Pinpoint the cell where the given text exists, returning its [x, y] midpoint coordinate. 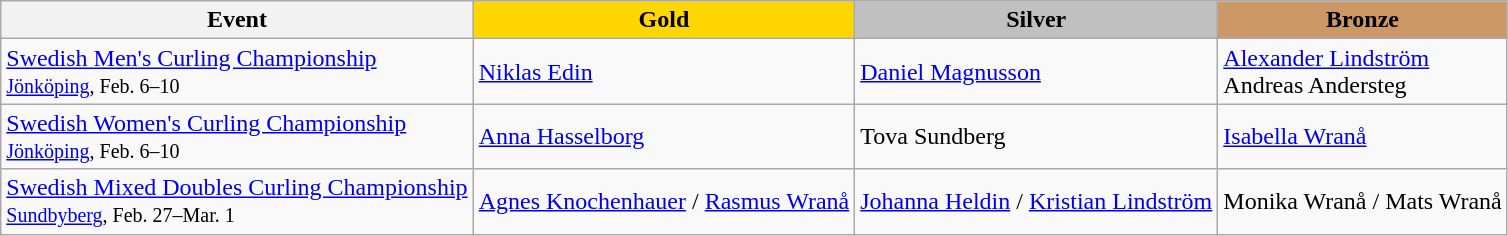
Gold [664, 20]
Daniel Magnusson [1036, 72]
Swedish Women's Curling Championship Jönköping, Feb. 6–10 [237, 136]
Agnes Knochenhauer / Rasmus Wranå [664, 202]
Anna Hasselborg [664, 136]
Bronze [1363, 20]
Alexander Lindström Andreas Andersteg [1363, 72]
Monika Wranå / Mats Wranå [1363, 202]
Niklas Edin [664, 72]
Swedish Men's Curling Championship Jönköping, Feb. 6–10 [237, 72]
Johanna Heldin / Kristian Lindström [1036, 202]
Isabella Wranå [1363, 136]
Silver [1036, 20]
Tova Sundberg [1036, 136]
Swedish Mixed Doubles Curling Championship Sundbyberg, Feb. 27–Mar. 1 [237, 202]
Event [237, 20]
